Output the [X, Y] coordinate of the center of the cell containing the given text.  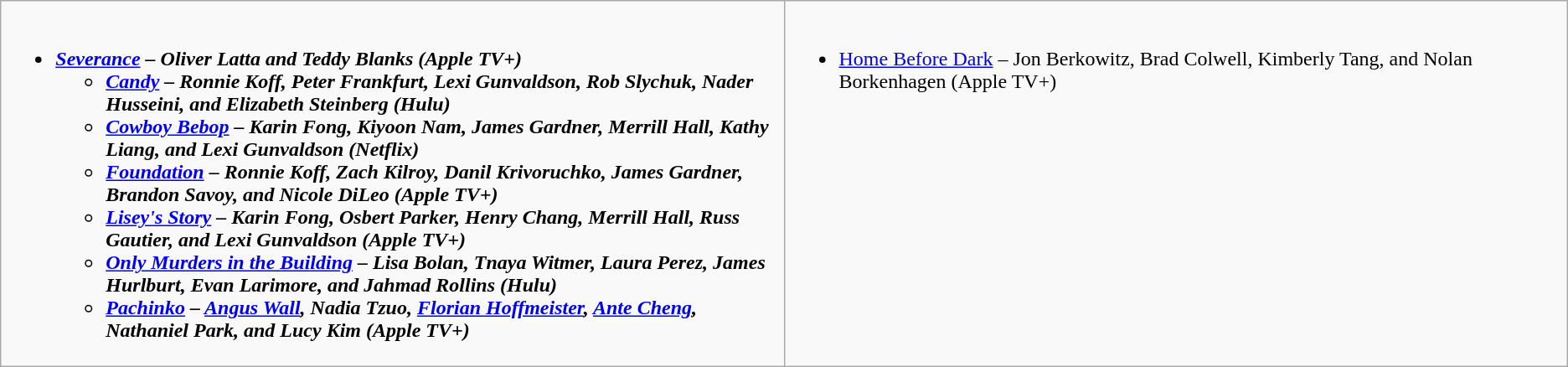
Home Before Dark – Jon Berkowitz, Brad Colwell, Kimberly Tang, and Nolan Borkenhagen (Apple TV+) [1176, 184]
